Search for the cell housing the specified text and yield its (X, Y) center coordinate. 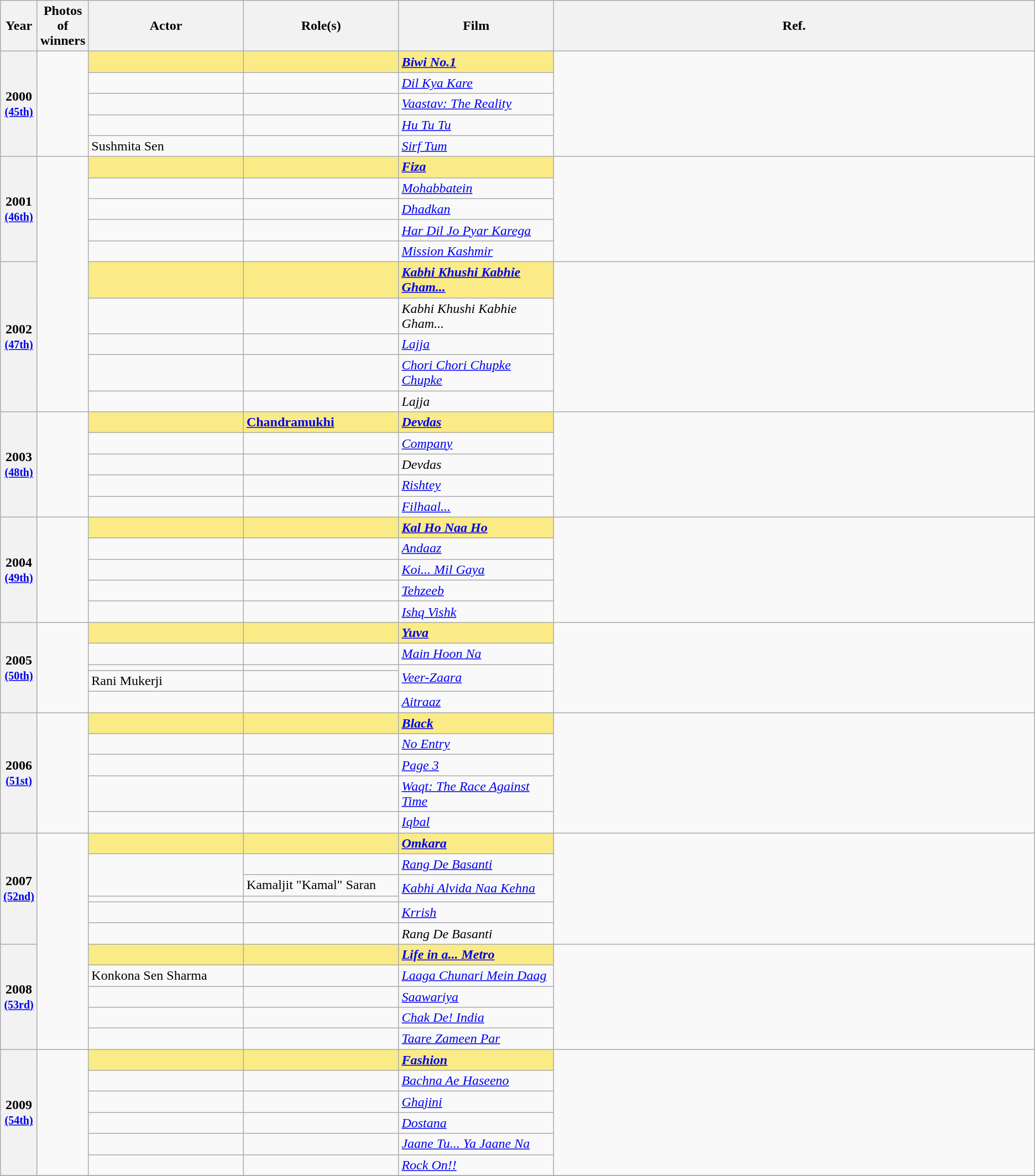
Iqbal (477, 822)
2007(52nd) (19, 888)
2008(53rd) (19, 996)
Rishtey (477, 485)
Har Dil Jo Pyar Karega (477, 230)
2006(51st) (19, 773)
Laaga Chunari Mein Daag (477, 975)
Kal Ho Naa Ho (477, 527)
2004 (49th) (19, 569)
Andaaz (477, 548)
Chori Chori Chupke Chupke (477, 373)
Yuva (477, 633)
Tehzeeb (477, 590)
Dil Kya Kare (477, 83)
Filhaal... (477, 506)
Year (19, 26)
Aitraaz (477, 702)
Ishq Vishk (477, 611)
Vaastav: The Reality (477, 104)
Rani Mukerji (166, 681)
Page 3 (477, 765)
Photos of winners (62, 26)
Main Hoon Na (477, 654)
Krrish (477, 912)
2005(50th) (19, 667)
Saawariya (477, 997)
Role(s) (321, 26)
Waqt: The Race Against Time (477, 794)
2000 (45th) (19, 104)
2009(54th) (19, 1112)
Actor (166, 26)
Mohabbatein (477, 188)
Jaane Tu... Ya Jaane Na (477, 1144)
Dostana (477, 1123)
Taare Zameen Par (477, 1039)
Kamaljit "Kamal" Saran (321, 885)
Omkara (477, 843)
Black (477, 723)
Fiza (477, 167)
Company (477, 443)
2002 (47th) (19, 336)
2001 (46th) (19, 209)
Ref. (794, 26)
Koi... Mil Gaya (477, 569)
Kabhi Alvida Naa Kehna (477, 888)
Fashion (477, 1060)
Rock On!! (477, 1165)
Sirf Tum (477, 146)
Biwi No.1 (477, 62)
2003 (48th) (19, 464)
No Entry (477, 744)
Dhadkan (477, 209)
Film (477, 26)
Konkona Sen Sharma (166, 975)
Veer-Zaara (477, 678)
Hu Tu Tu (477, 125)
Chak De! India (477, 1018)
Ghajini (477, 1102)
Bachna Ae Haseeno (477, 1081)
Life in a... Metro (477, 954)
Mission Kashmir (477, 251)
Chandramukhi (321, 422)
Sushmita Sen (166, 146)
